Identify which cell holds the provided text, then report its (X, Y) central coordinate. 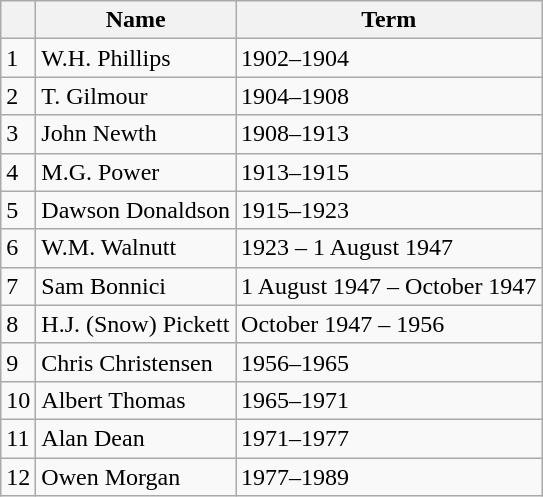
M.G. Power (136, 172)
H.J. (Snow) Pickett (136, 324)
John Newth (136, 134)
1 August 1947 – October 1947 (389, 286)
3 (18, 134)
1904–1908 (389, 96)
Chris Christensen (136, 362)
5 (18, 210)
Sam Bonnici (136, 286)
11 (18, 438)
1 (18, 58)
W.H. Phillips (136, 58)
4 (18, 172)
Albert Thomas (136, 400)
1908–1913 (389, 134)
1971–1977 (389, 438)
7 (18, 286)
October 1947 – 1956 (389, 324)
W.M. Walnutt (136, 248)
1915–1923 (389, 210)
1902–1904 (389, 58)
10 (18, 400)
1923 – 1 August 1947 (389, 248)
1965–1971 (389, 400)
Term (389, 20)
1913–1915 (389, 172)
12 (18, 477)
Owen Morgan (136, 477)
Name (136, 20)
Alan Dean (136, 438)
6 (18, 248)
T. Gilmour (136, 96)
Dawson Donaldson (136, 210)
8 (18, 324)
2 (18, 96)
1977–1989 (389, 477)
1956–1965 (389, 362)
9 (18, 362)
